Return [X, Y] of the center of cell containing provided text 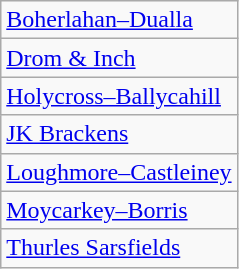
Moycarkey–Borris [119, 210]
Boherlahan–Dualla [119, 20]
Thurles Sarsfields [119, 248]
Loughmore–Castleiney [119, 172]
Drom & Inch [119, 58]
Holycross–Ballycahill [119, 96]
JK Brackens [119, 134]
